Extract the [x, y] coordinate from the center of the cell holding the provided text.  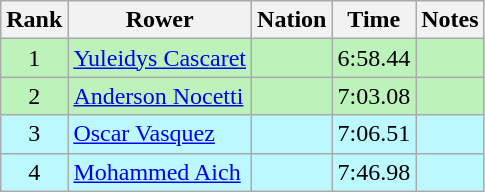
Mohammed Aich [160, 172]
Nation [292, 20]
2 [34, 96]
Notes [450, 20]
3 [34, 134]
Rank [34, 20]
6:58.44 [374, 58]
Yuleidys Cascaret [160, 58]
Oscar Vasquez [160, 134]
4 [34, 172]
Anderson Nocetti [160, 96]
7:06.51 [374, 134]
1 [34, 58]
Rower [160, 20]
7:03.08 [374, 96]
7:46.98 [374, 172]
Time [374, 20]
